Locate the cell with the specified text and output its (X, Y) center coordinate. 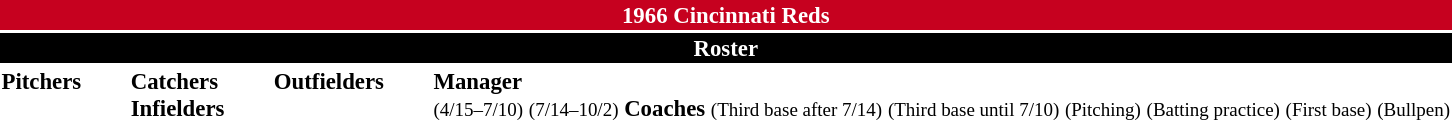
Roster (726, 48)
1966 Cincinnati Reds (726, 15)
